Locate the cell with the specified text and output its [X, Y] center coordinate. 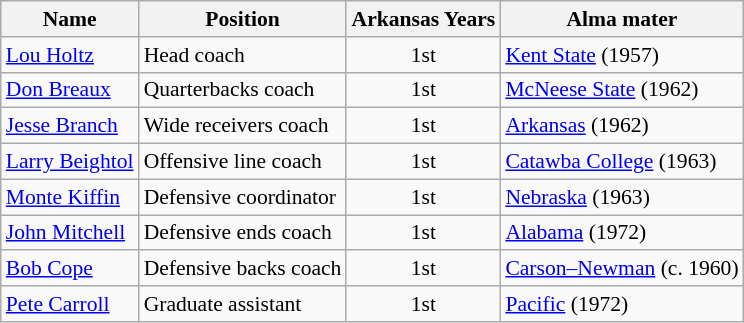
Wide receivers coach [243, 126]
Carson–Newman (c. 1960) [622, 269]
Quarterbacks coach [243, 90]
Don Breaux [70, 90]
Arkansas (1962) [622, 126]
McNeese State (1962) [622, 90]
Position [243, 19]
Offensive line coach [243, 162]
Head coach [243, 55]
Defensive ends coach [243, 233]
Defensive backs coach [243, 269]
Arkansas Years [423, 19]
Graduate assistant [243, 304]
Bob Cope [70, 269]
Monte Kiffin [70, 197]
Defensive coordinator [243, 197]
Pacific (1972) [622, 304]
Jesse Branch [70, 126]
Larry Beightol [70, 162]
John Mitchell [70, 233]
Name [70, 19]
Alma mater [622, 19]
Nebraska (1963) [622, 197]
Kent State (1957) [622, 55]
Lou Holtz [70, 55]
Catawba College (1963) [622, 162]
Pete Carroll [70, 304]
Alabama (1972) [622, 233]
